For the text-containing cell, return its midpoint in [x, y] coordinate format. 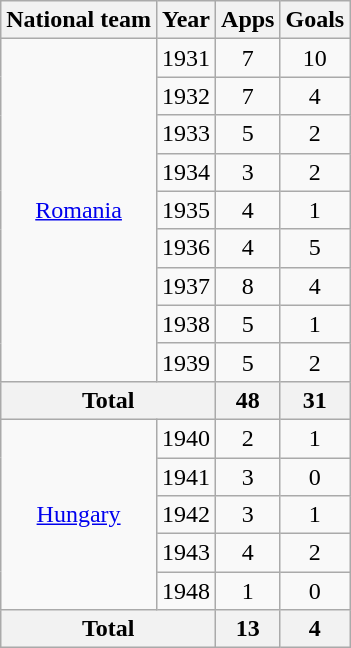
1943 [186, 553]
1935 [186, 210]
Year [186, 20]
1941 [186, 477]
1948 [186, 591]
1939 [186, 362]
31 [315, 400]
1933 [186, 134]
1932 [186, 96]
Hungary [79, 514]
1936 [186, 248]
13 [248, 629]
10 [315, 58]
1940 [186, 438]
1938 [186, 324]
48 [248, 400]
1934 [186, 172]
Romania [79, 210]
1942 [186, 515]
National team [79, 20]
Goals [315, 20]
Apps [248, 20]
8 [248, 286]
1931 [186, 58]
1937 [186, 286]
